Pinpoint the cell where the given text exists, returning its (x, y) midpoint coordinate. 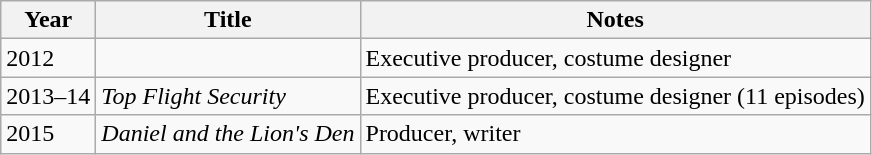
2012 (48, 58)
Executive producer, costume designer (11 episodes) (615, 96)
Title (228, 20)
Year (48, 20)
Executive producer, costume designer (615, 58)
Daniel and the Lion's Den (228, 134)
2015 (48, 134)
2013–14 (48, 96)
Producer, writer (615, 134)
Top Flight Security (228, 96)
Notes (615, 20)
